From the cell containing the given text, extract its center point as (x, y) coordinate. 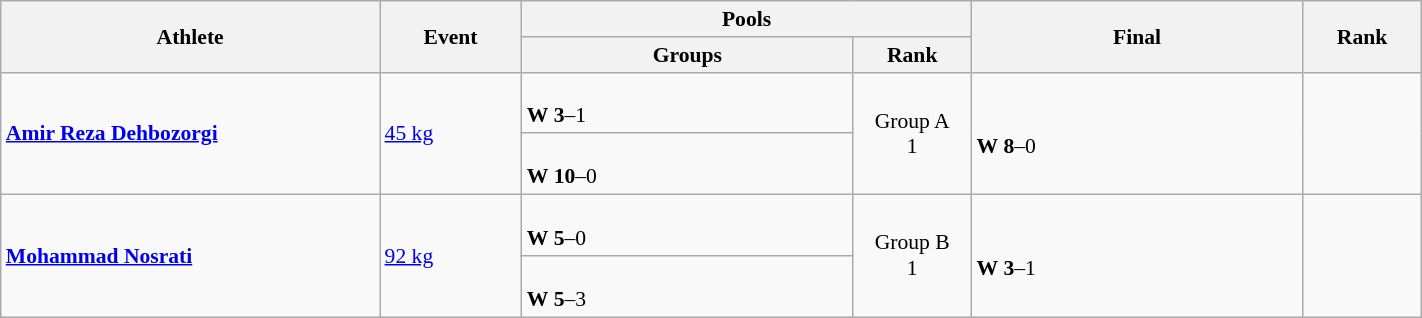
92 kg (451, 256)
W 10–0 (688, 164)
Amir Reza Dehbozorgi (190, 133)
Group B1 (912, 256)
Groups (688, 55)
Final (1136, 36)
Mohammad Nosrati (190, 256)
W 5–3 (688, 286)
45 kg (451, 133)
W 5–0 (688, 226)
W 8–0 (1136, 133)
Athlete (190, 36)
Pools (747, 19)
Group A1 (912, 133)
Event (451, 36)
